Extract the (x, y) coordinate from the center of the cell holding the provided text.  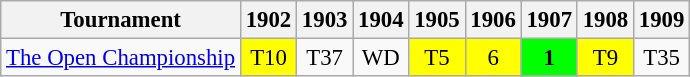
Tournament (121, 20)
T10 (268, 58)
1907 (549, 20)
1905 (437, 20)
T35 (661, 58)
6 (493, 58)
1902 (268, 20)
T5 (437, 58)
WD (381, 58)
1903 (325, 20)
T9 (605, 58)
1904 (381, 20)
T37 (325, 58)
1908 (605, 20)
1906 (493, 20)
1 (549, 58)
1909 (661, 20)
The Open Championship (121, 58)
